Find where the given text appears and provide that cell's center as [X, Y] coordinate. 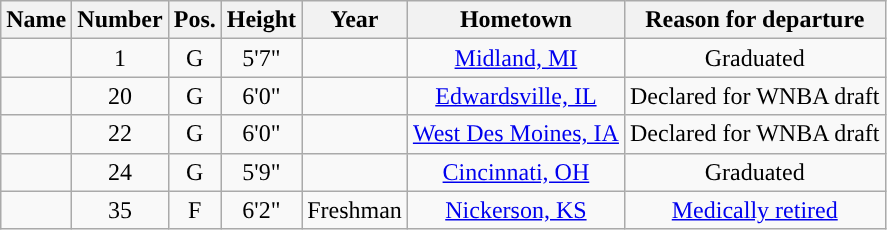
Number [120, 20]
Edwardsville, IL [516, 96]
Medically retired [754, 210]
20 [120, 96]
Reason for departure [754, 20]
22 [120, 134]
Nickerson, KS [516, 210]
5'7" [261, 58]
F [194, 210]
Hometown [516, 20]
Year [355, 20]
West Des Moines, IA [516, 134]
Name [36, 20]
Pos. [194, 20]
Midland, MI [516, 58]
Freshman [355, 210]
5'9" [261, 172]
Cincinnati, OH [516, 172]
6'2" [261, 210]
24 [120, 172]
35 [120, 210]
1 [120, 58]
Height [261, 20]
